Capture the cell that displays the provided text and extract its [x, y] central coordinate. 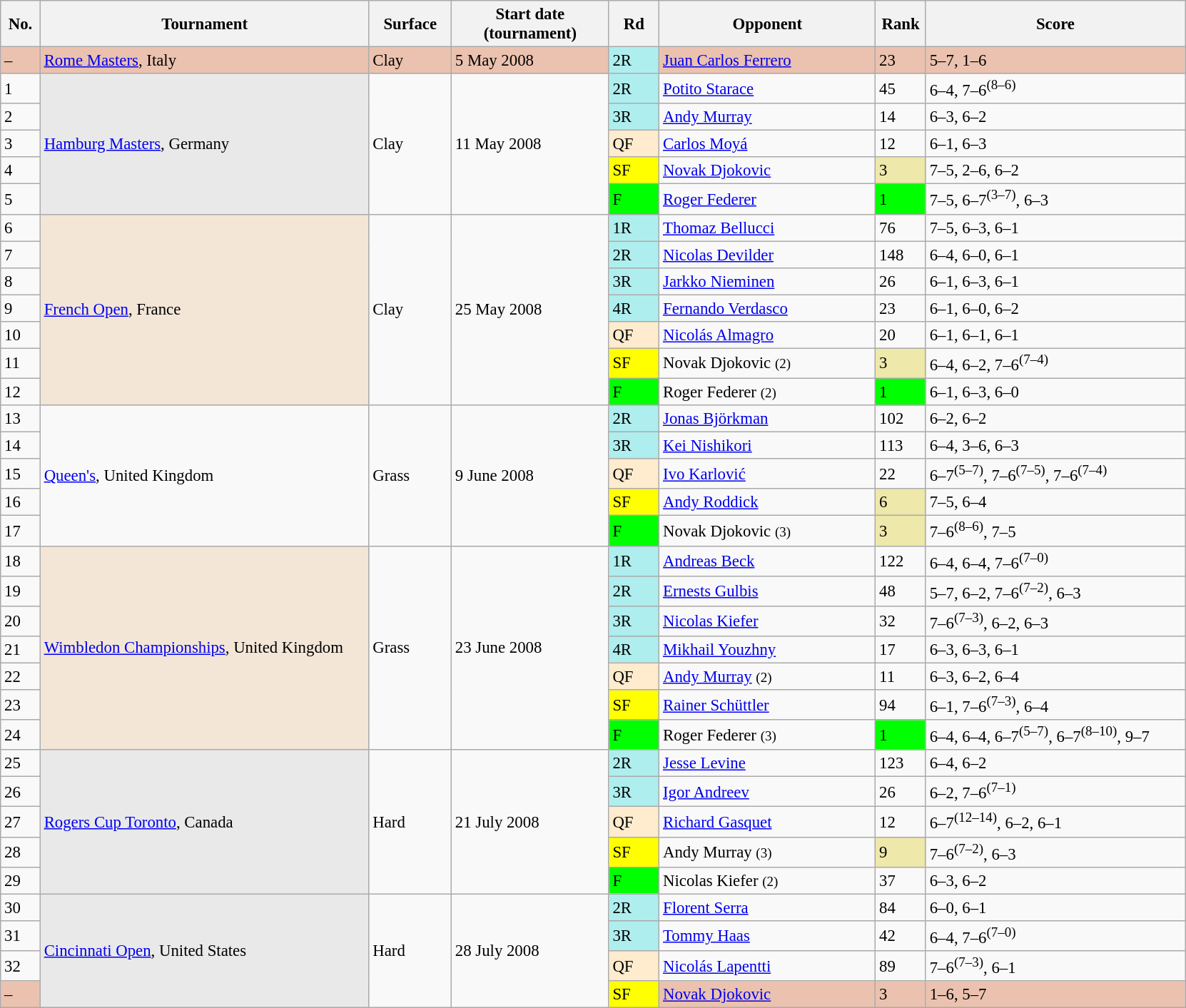
19 [21, 591]
84 [901, 907]
Igor Andreev [768, 792]
6–3, 6–2, 6–4 [1055, 676]
21 [21, 650]
6–0, 6–1 [1055, 907]
7–6(8–6), 7–5 [1055, 531]
Rank [901, 24]
123 [901, 763]
94 [901, 705]
Andreas Beck [768, 561]
French Open, France [204, 310]
Opponent [768, 24]
Fernando Verdasco [768, 308]
89 [901, 966]
113 [901, 446]
45 [901, 88]
Ivo Karlović [768, 474]
Roger Federer [768, 199]
1–6, 5–7 [1055, 994]
Rd [634, 24]
7–6(7–2), 6–3 [1055, 852]
7–5, 2–6, 6–2 [1055, 170]
30 [21, 907]
21 July 2008 [531, 822]
6–4, 6–4, 7–6(7–0) [1055, 561]
11 May 2008 [531, 144]
Nicolás Lapentti [768, 966]
5–7, 6–2, 7–6(7–2), 6–3 [1055, 591]
Andy Murray (2) [768, 676]
6–7(5–7), 7–6(7–5), 7–6(7–4) [1055, 474]
Potito Starace [768, 88]
Novak Djokovic (2) [768, 363]
8 [21, 281]
25 May 2008 [531, 310]
No. [21, 24]
6–1, 7–6(7–3), 6–4 [1055, 705]
6–4, 6–4, 6–7(5–7), 6–7(8–10), 9–7 [1055, 735]
Roger Federer (3) [768, 735]
10 [21, 335]
7–6(7–3), 6–2, 6–3 [1055, 621]
Florent Serra [768, 907]
Cincinnati Open, United States [204, 951]
Nicolas Kiefer [768, 621]
7–5, 6–7(3–7), 6–3 [1055, 199]
Start date(tournament) [531, 24]
Queen's, United Kingdom [204, 475]
2 [21, 117]
Jarkko Nieminen [768, 281]
6–4, 6–2, 7–6(7–4) [1055, 363]
6–1, 6–3 [1055, 144]
6–2, 6–2 [1055, 419]
148 [901, 255]
Roger Federer (2) [768, 392]
6–4, 6–2 [1055, 763]
Richard Gasquet [768, 822]
48 [901, 591]
15 [21, 474]
Jesse Levine [768, 763]
5 May 2008 [531, 61]
Andy Murray (3) [768, 852]
25 [21, 763]
Ernests Gulbis [768, 591]
4 [21, 170]
7–5, 6–3, 6–1 [1055, 228]
Tommy Haas [768, 936]
Wimbledon Championships, United Kingdom [204, 648]
Andy Roddick [768, 502]
122 [901, 561]
Surface [410, 24]
6–4, 7–6(7–0) [1055, 936]
Rome Masters, Italy [204, 61]
Nicolas Kiefer (2) [768, 880]
5–7, 1–6 [1055, 61]
Tournament [204, 24]
42 [901, 936]
18 [21, 561]
37 [901, 880]
Carlos Moyá [768, 144]
Rogers Cup Toronto, Canada [204, 822]
6–4, 7–6(8–6) [1055, 88]
Mikhail Youzhny [768, 650]
27 [21, 822]
24 [21, 735]
31 [21, 936]
6–1, 6–1, 6–1 [1055, 335]
Nicolas Devilder [768, 255]
Hamburg Masters, Germany [204, 144]
Juan Carlos Ferrero [768, 61]
Thomaz Bellucci [768, 228]
6–7(12–14), 6–2, 6–1 [1055, 822]
6–1, 6–0, 6–2 [1055, 308]
Rainer Schüttler [768, 705]
Score [1055, 24]
6–1, 6–3, 6–1 [1055, 281]
Andy Murray [768, 117]
6–2, 7–6(7–1) [1055, 792]
6–1, 6–3, 6–0 [1055, 392]
5 [21, 199]
28 [21, 852]
Kei Nishikori [768, 446]
Jonas Björkman [768, 419]
16 [21, 502]
Novak Djokovic (3) [768, 531]
28 July 2008 [531, 951]
7–5, 6–4 [1055, 502]
13 [21, 419]
6–3, 6–3, 6–1 [1055, 650]
7–6(7–3), 6–1 [1055, 966]
Nicolás Almagro [768, 335]
23 June 2008 [531, 648]
7 [21, 255]
76 [901, 228]
6–4, 3–6, 6–3 [1055, 446]
9 June 2008 [531, 475]
6–4, 6–0, 6–1 [1055, 255]
29 [21, 880]
102 [901, 419]
